Pinpoint the cell where the given text exists, returning its (x, y) midpoint coordinate. 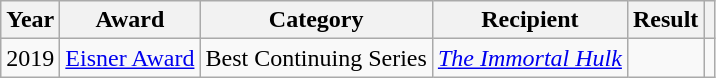
Award (130, 20)
Category (316, 20)
2019 (30, 58)
Year (30, 20)
Result (665, 20)
Eisner Award (130, 58)
Best Continuing Series (316, 58)
Recipient (530, 20)
The Immortal Hulk (530, 58)
